Scan for the cell matching the given text and deliver its [x, y] coordinate at center. 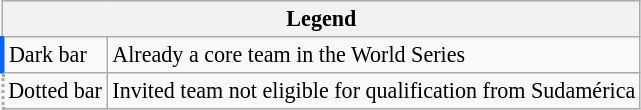
Already a core team in the World Series [374, 54]
Dotted bar [54, 90]
Dark bar [54, 54]
Legend [321, 18]
Invited team not eligible for qualification from Sudamérica [374, 90]
